Identify which cell holds the provided text, then report its [x, y] central coordinate. 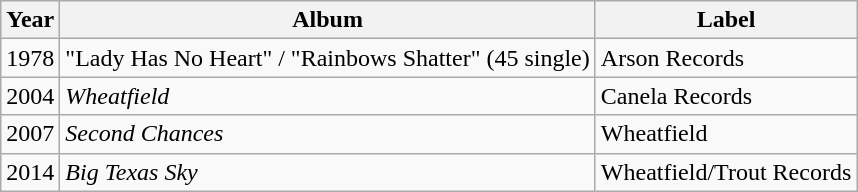
"Lady Has No Heart" / "Rainbows Shatter" (45 single) [328, 58]
Year [30, 20]
Big Texas Sky [328, 172]
Label [726, 20]
Second Chances [328, 134]
2004 [30, 96]
Wheatfield/Trout Records [726, 172]
1978 [30, 58]
2007 [30, 134]
Album [328, 20]
Arson Records [726, 58]
2014 [30, 172]
Canela Records [726, 96]
